Find where the given text appears and provide that cell's center as (X, Y) coordinate. 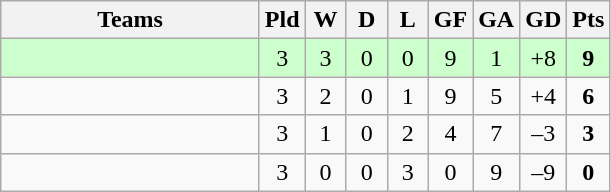
Pts (588, 20)
D (366, 20)
–3 (544, 134)
Pld (282, 20)
+4 (544, 96)
W (326, 20)
6 (588, 96)
L (408, 20)
GD (544, 20)
5 (496, 96)
7 (496, 134)
GF (450, 20)
–9 (544, 172)
+8 (544, 58)
Teams (130, 20)
4 (450, 134)
GA (496, 20)
